Provide the (X, Y) coordinate of the cell's center where the given text is located.  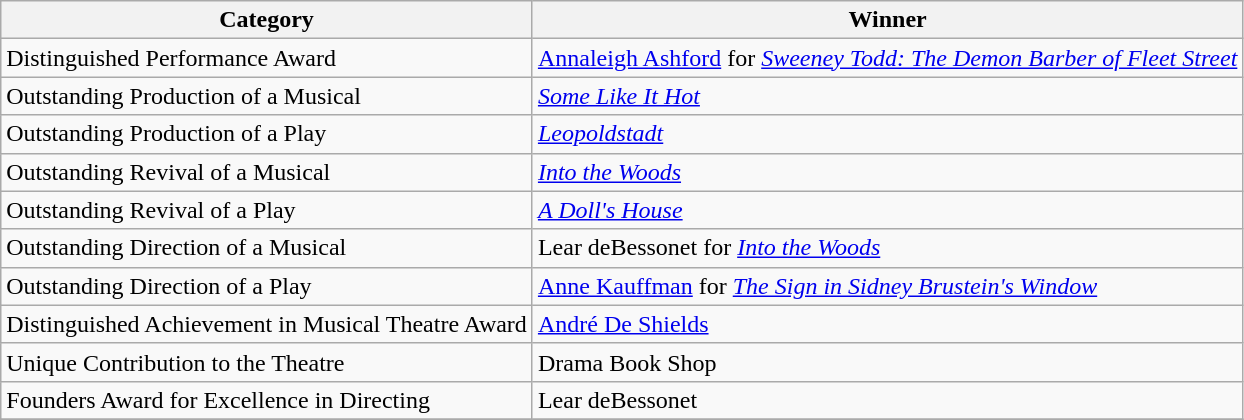
Outstanding Revival of a Musical (267, 172)
Distinguished Achievement in Musical Theatre Award (267, 324)
Annaleigh Ashford for Sweeney Todd: The Demon Barber of Fleet Street (887, 58)
Drama Book Shop (887, 362)
Distinguished Performance Award (267, 58)
Winner (887, 20)
Founders Award for Excellence in Directing (267, 400)
Outstanding Direction of a Musical (267, 248)
Outstanding Production of a Musical (267, 96)
A Doll's House (887, 210)
Lear deBessonet (887, 400)
Outstanding Direction of a Play (267, 286)
Anne Kauffman for The Sign in Sidney Brustein's Window (887, 286)
Outstanding Production of a Play (267, 134)
Some Like It Hot (887, 96)
Unique Contribution to the Theatre (267, 362)
Into the Woods (887, 172)
André De Shields (887, 324)
Lear deBessonet for Into the Woods (887, 248)
Outstanding Revival of a Play (267, 210)
Leopoldstadt (887, 134)
Category (267, 20)
